Detect which cell encompasses the target text, then output its [X, Y] center coordinate. 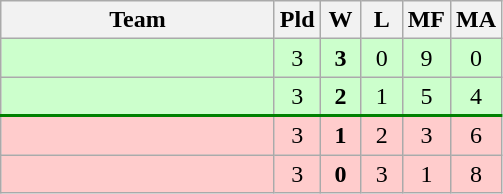
W [340, 20]
MA [476, 20]
4 [476, 96]
MF [426, 20]
6 [476, 136]
5 [426, 96]
Pld [297, 20]
Team [138, 20]
L [382, 20]
8 [476, 173]
9 [426, 58]
